From the cell containing the given text, extract its center point as (X, Y) coordinate. 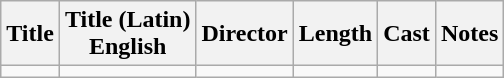
Title (30, 34)
Notes (469, 34)
Length (335, 34)
Title (Latin)English (128, 34)
Cast (407, 34)
Director (244, 34)
